Output the (X, Y) coordinate of the center of the cell containing the given text.  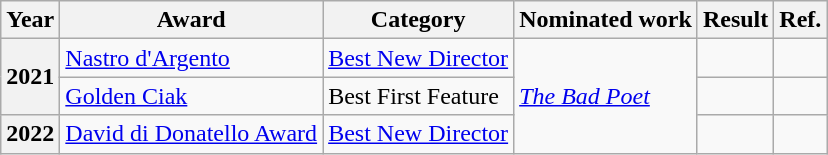
Category (418, 20)
Year (30, 20)
David di Donatello Award (192, 134)
Best First Feature (418, 96)
2022 (30, 134)
Nastro d'Argento (192, 58)
Ref. (800, 20)
The Bad Poet (606, 96)
Golden Ciak (192, 96)
Award (192, 20)
Result (735, 20)
Nominated work (606, 20)
2021 (30, 77)
